From the cell containing the given text, extract its center point as [X, Y] coordinate. 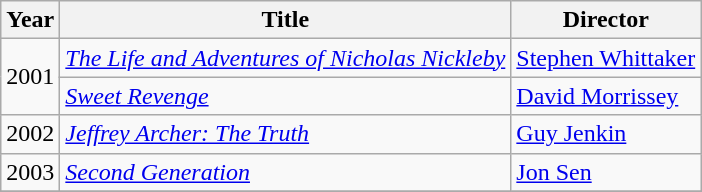
Sweet Revenge [286, 96]
Director [606, 20]
The Life and Adventures of Nicholas Nickleby [286, 58]
2003 [30, 172]
Title [286, 20]
Jeffrey Archer: The Truth [286, 134]
Year [30, 20]
Guy Jenkin [606, 134]
Jon Sen [606, 172]
Second Generation [286, 172]
2002 [30, 134]
David Morrissey [606, 96]
Stephen Whittaker [606, 58]
2001 [30, 77]
